Return (x, y) of the center of cell containing provided text 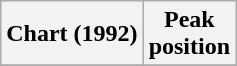
Peakposition (189, 34)
Chart (1992) (72, 34)
